Extract the [X, Y] coordinate from the center of the cell holding the provided text.  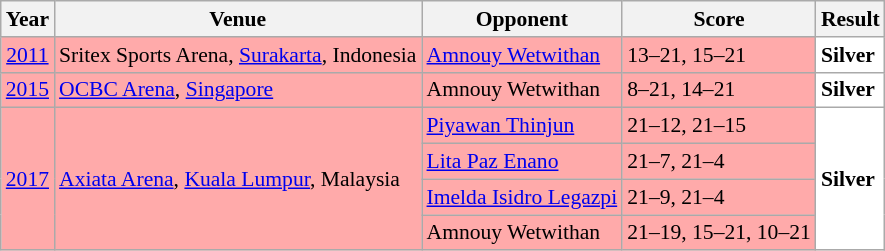
Piyawan Thinjun [522, 126]
Sritex Sports Arena, Surakarta, Indonesia [238, 55]
Year [28, 19]
21–12, 21–15 [719, 126]
8–21, 14–21 [719, 90]
2017 [28, 179]
21–19, 15–21, 10–21 [719, 233]
21–7, 21–4 [719, 162]
Score [719, 19]
Venue [238, 19]
2011 [28, 55]
21–9, 21–4 [719, 197]
Imelda Isidro Legazpi [522, 197]
Result [850, 19]
Axiata Arena, Kuala Lumpur, Malaysia [238, 179]
2015 [28, 90]
OCBC Arena, Singapore [238, 90]
Opponent [522, 19]
13–21, 15–21 [719, 55]
Lita Paz Enano [522, 162]
